Output the (x, y) coordinate of the center of the cell containing the given text.  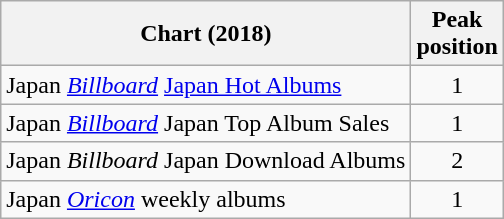
Chart (2018) (206, 34)
Japan Oricon weekly albums (206, 199)
Japan Billboard Japan Download Albums (206, 161)
Japan Billboard Japan Top Album Sales (206, 123)
Japan Billboard Japan Hot Albums (206, 85)
Peakposition (457, 34)
2 (457, 161)
